Output the (X, Y) coordinate of the center of the cell containing the given text.  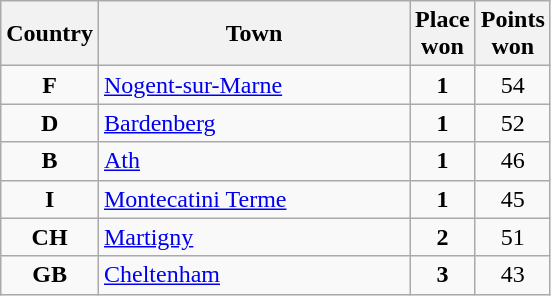
Nogent-sur-Marne (254, 85)
CH (50, 237)
Town (254, 34)
45 (512, 199)
54 (512, 85)
B (50, 161)
43 (512, 275)
Place won (443, 34)
Points won (512, 34)
Montecatini Terme (254, 199)
Country (50, 34)
D (50, 123)
51 (512, 237)
F (50, 85)
Bardenberg (254, 123)
52 (512, 123)
Cheltenham (254, 275)
2 (443, 237)
Ath (254, 161)
Martigny (254, 237)
GB (50, 275)
46 (512, 161)
3 (443, 275)
I (50, 199)
